Return the (x, y) coordinate for the center point of the cell that contains the specified text.  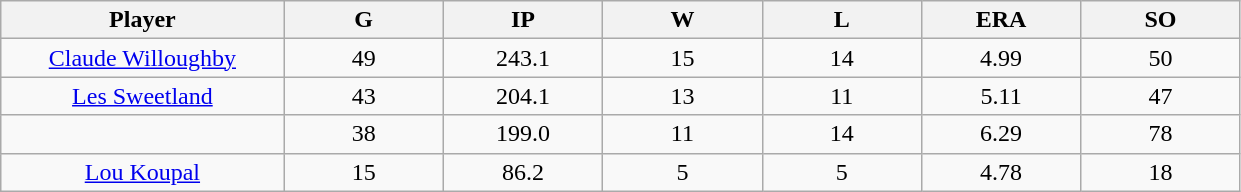
W (682, 20)
SO (1160, 20)
ERA (1000, 20)
Player (142, 20)
18 (1160, 172)
243.1 (522, 58)
204.1 (522, 96)
6.29 (1000, 134)
Claude Willoughby (142, 58)
78 (1160, 134)
4.99 (1000, 58)
49 (364, 58)
IP (522, 20)
5.11 (1000, 96)
86.2 (522, 172)
Lou Koupal (142, 172)
13 (682, 96)
Les Sweetland (142, 96)
L (842, 20)
199.0 (522, 134)
43 (364, 96)
47 (1160, 96)
38 (364, 134)
50 (1160, 58)
G (364, 20)
4.78 (1000, 172)
